Scan for the cell matching the given text and deliver its [X, Y] coordinate at center. 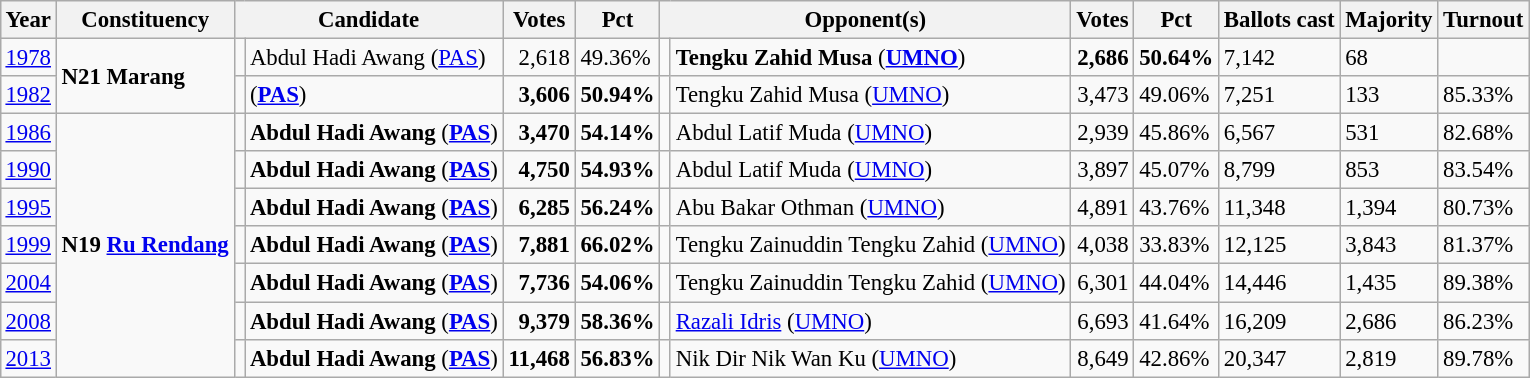
3,843 [1389, 245]
50.94% [618, 95]
531 [1389, 133]
6,693 [1102, 321]
Majority [1389, 20]
7,251 [1280, 95]
1986 [28, 133]
2004 [28, 283]
80.73% [1484, 208]
6,285 [539, 208]
9,379 [539, 321]
2008 [28, 321]
133 [1389, 95]
N19 Ru Rendang [145, 246]
Constituency [145, 20]
43.76% [1176, 208]
11,348 [1280, 208]
N21 Marang [145, 76]
56.24% [618, 208]
Razali Idris (UMNO) [870, 321]
12,125 [1280, 245]
58.36% [618, 321]
54.93% [618, 170]
54.14% [618, 133]
89.78% [1484, 358]
42.86% [1176, 358]
20,347 [1280, 358]
1999 [28, 245]
2,939 [1102, 133]
4,891 [1102, 208]
2,618 [539, 57]
44.04% [1176, 283]
4,038 [1102, 245]
2,819 [1389, 358]
1,394 [1389, 208]
85.33% [1484, 95]
3,470 [539, 133]
1990 [28, 170]
Opponent(s) [866, 20]
81.37% [1484, 245]
14,446 [1280, 283]
6,567 [1280, 133]
(PAS) [374, 95]
8,649 [1102, 358]
Year [28, 20]
86.23% [1484, 321]
66.02% [618, 245]
16,209 [1280, 321]
4,750 [539, 170]
1,435 [1389, 283]
1982 [28, 95]
56.83% [618, 358]
3,897 [1102, 170]
50.64% [1176, 57]
68 [1389, 57]
1978 [28, 57]
82.68% [1484, 133]
Turnout [1484, 20]
Abu Bakar Othman (UMNO) [870, 208]
49.36% [618, 57]
Candidate [368, 20]
54.06% [618, 283]
83.54% [1484, 170]
Nik Dir Nik Wan Ku (UMNO) [870, 358]
1995 [28, 208]
7,142 [1280, 57]
6,301 [1102, 283]
7,881 [539, 245]
11,468 [539, 358]
Ballots cast [1280, 20]
33.83% [1176, 245]
89.38% [1484, 283]
853 [1389, 170]
7,736 [539, 283]
49.06% [1176, 95]
45.07% [1176, 170]
8,799 [1280, 170]
45.86% [1176, 133]
3,473 [1102, 95]
3,606 [539, 95]
2013 [28, 358]
41.64% [1176, 321]
